Provide the (X, Y) coordinate of the cell's center where the given text is located.  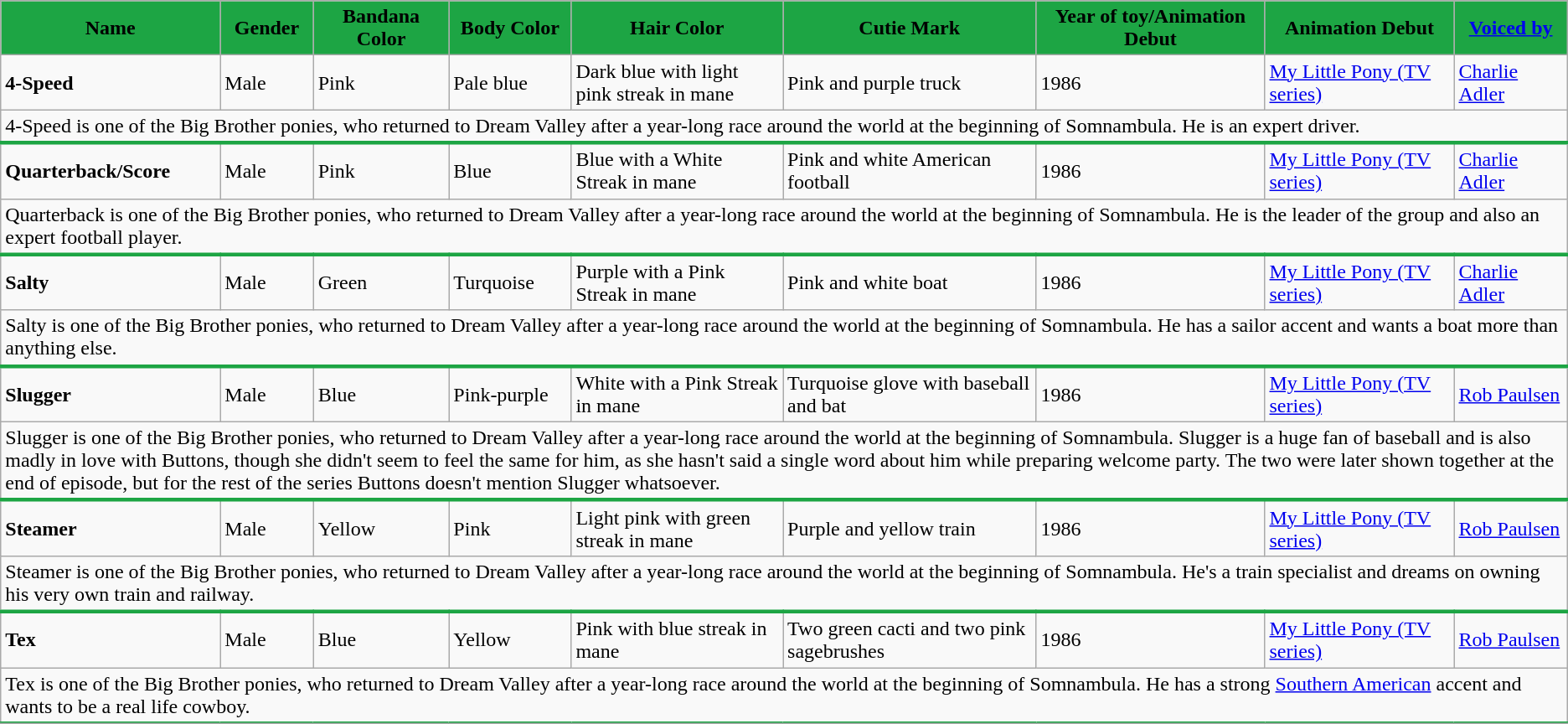
Salty (111, 283)
Pink and white boat (910, 283)
Pink and white American football (910, 171)
Turquoise glove with baseball and bat (910, 394)
Steamer (111, 528)
Dark blue with light pink streak in mane (677, 82)
Pink and purple truck (910, 82)
Cutie Mark (910, 28)
Bandana Color (381, 28)
Pink with blue streak in mane (677, 640)
Pink-purple (510, 394)
4-Speed (111, 82)
Two green cacti and two pink sagebrushes (910, 640)
Slugger (111, 394)
White with a Pink Streak in mane (677, 394)
Tex (111, 640)
Year of toy/Animation Debut (1151, 28)
Body Color (510, 28)
Light pink with green streak in mane (677, 528)
Turquoise (510, 283)
Voiced by (1511, 28)
Hair Color (677, 28)
Blue with a White Streak in mane (677, 171)
Pale blue (510, 82)
Purple with a Pink Streak in mane (677, 283)
Animation Debut (1359, 28)
Purple and yellow train (910, 528)
Gender (266, 28)
Green (381, 283)
Quarterback/Score (111, 171)
Name (111, 28)
